Identify which cell holds the provided text, then report its [X, Y] central coordinate. 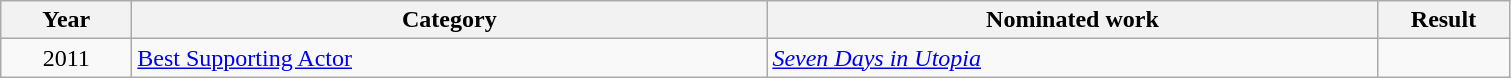
Nominated work [1072, 20]
Best Supporting Actor [450, 58]
2011 [66, 58]
Year [66, 20]
Result [1444, 20]
Seven Days in Utopia [1072, 58]
Category [450, 20]
